Scan for the cell matching the given text and deliver its [x, y] coordinate at center. 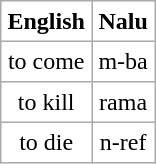
rama [124, 102]
m-ba [124, 61]
English [46, 21]
n-ref [124, 142]
to come [46, 61]
Nalu [124, 21]
to kill [46, 102]
to die [46, 142]
